Locate the cell with the specified text and output its (x, y) center coordinate. 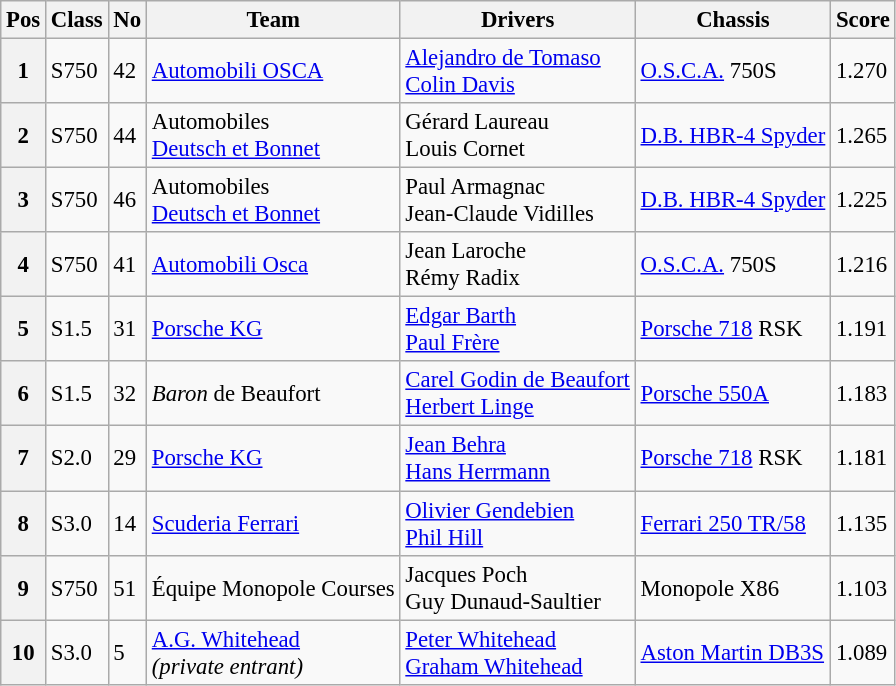
14 (127, 524)
Monopole X86 (732, 588)
Olivier Gendebien Phil Hill (518, 524)
Aston Martin DB3S (732, 652)
Jacques Poch Guy Dunaud-Saultier (518, 588)
Score (864, 20)
6 (24, 394)
42 (127, 72)
9 (24, 588)
1.181 (864, 458)
Drivers (518, 20)
3 (24, 200)
44 (127, 136)
4 (24, 264)
41 (127, 264)
8 (24, 524)
Team (273, 20)
7 (24, 458)
Peter Whitehead Graham Whitehead (518, 652)
1.135 (864, 524)
1.216 (864, 264)
29 (127, 458)
Class (78, 20)
Baron de Beaufort (273, 394)
Jean Laroche Rémy Radix (518, 264)
S2.0 (78, 458)
Automobili Osca (273, 264)
Chassis (732, 20)
1.225 (864, 200)
51 (127, 588)
Porsche 550A (732, 394)
1.270 (864, 72)
A.G. Whitehead(private entrant) (273, 652)
Équipe Monopole Courses (273, 588)
Carel Godin de Beaufort Herbert Linge (518, 394)
1.265 (864, 136)
Edgar Barth Paul Frère (518, 330)
Alejandro de Tomaso Colin Davis (518, 72)
46 (127, 200)
10 (24, 652)
1 (24, 72)
Pos (24, 20)
Scuderia Ferrari (273, 524)
Jean Behra Hans Herrmann (518, 458)
32 (127, 394)
Paul Armagnac Jean-Claude Vidilles (518, 200)
1.183 (864, 394)
31 (127, 330)
1.089 (864, 652)
Gérard Laureau Louis Cornet (518, 136)
2 (24, 136)
Ferrari 250 TR/58 (732, 524)
No (127, 20)
Automobili OSCA (273, 72)
1.191 (864, 330)
1.103 (864, 588)
